For the text-containing cell, return its midpoint in [X, Y] coordinate format. 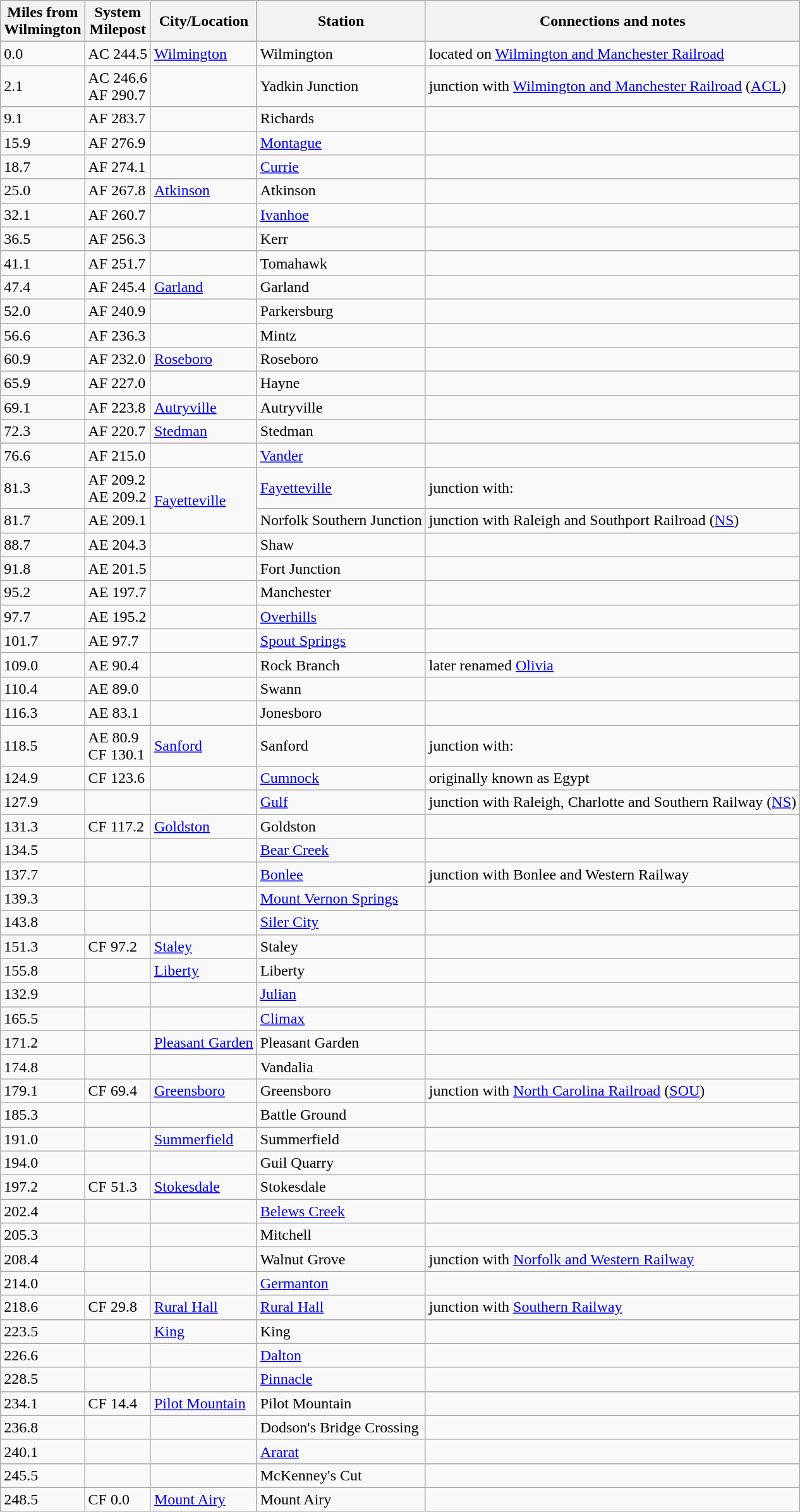
Dodson's Bridge Crossing [341, 1427]
197.2 [43, 1187]
AE 209.1 [118, 521]
Dalton [341, 1355]
Parkersburg [341, 311]
AC 246.6AF 290.7 [118, 86]
Germanton [341, 1283]
234.1 [43, 1403]
AF 215.0 [118, 456]
CF 97.2 [118, 947]
Norfolk Southern Junction [341, 521]
Siler City [341, 922]
41.1 [43, 263]
Richards [341, 119]
AE 195.2 [118, 617]
AE 97.7 [118, 641]
Spout Springs [341, 641]
116.3 [43, 713]
139.3 [43, 898]
214.0 [43, 1283]
CF 0.0 [118, 1499]
47.4 [43, 287]
Mitchell [341, 1235]
junction with Raleigh, Charlotte and Southern Railway (NS) [612, 802]
Ararat [341, 1451]
Montague [341, 143]
AE 197.7 [118, 593]
Connections and notes [612, 21]
171.2 [43, 1043]
Ivanhoe [341, 215]
Mount Vernon Springs [341, 898]
226.6 [43, 1355]
185.3 [43, 1115]
97.7 [43, 617]
SystemMilepost [118, 21]
240.1 [43, 1451]
228.5 [43, 1379]
AF 227.0 [118, 384]
Bear Creek [341, 850]
Shaw [341, 545]
AE 80.9CF 130.1 [118, 746]
127.9 [43, 802]
95.2 [43, 593]
AF 251.7 [118, 263]
Belews Creek [341, 1211]
60.9 [43, 360]
AF 220.7 [118, 432]
Fort Junction [341, 569]
137.7 [43, 874]
Julian [341, 995]
AF 236.3 [118, 336]
191.0 [43, 1139]
Station [341, 21]
109.0 [43, 665]
118.5 [43, 746]
junction with Wilmington and Manchester Railroad (ACL) [612, 86]
155.8 [43, 971]
81.7 [43, 521]
Pinnacle [341, 1379]
AF 267.8 [118, 191]
202.4 [43, 1211]
Climax [341, 1019]
124.9 [43, 778]
Jonesboro [341, 713]
Yadkin Junction [341, 86]
originally known as Egypt [612, 778]
69.1 [43, 408]
CF 69.4 [118, 1091]
AE 204.3 [118, 545]
Miles fromWilmington [43, 21]
Tomahawk [341, 263]
AC 244.5 [118, 54]
65.9 [43, 384]
junction with Norfolk and Western Railway [612, 1259]
174.8 [43, 1067]
91.8 [43, 569]
AF 283.7 [118, 119]
18.7 [43, 167]
Mintz [341, 336]
88.7 [43, 545]
Rock Branch [341, 665]
junction with Southern Railway [612, 1307]
CF 29.8 [118, 1307]
223.5 [43, 1331]
Kerr [341, 239]
AE 83.1 [118, 713]
junction with Raleigh and Southport Railroad (NS) [612, 521]
Gulf [341, 802]
205.3 [43, 1235]
248.5 [43, 1499]
AF 276.9 [118, 143]
179.1 [43, 1091]
131.3 [43, 826]
36.5 [43, 239]
194.0 [43, 1163]
junction with Bonlee and Western Railway [612, 874]
AF 240.9 [118, 311]
0.0 [43, 54]
56.6 [43, 336]
101.7 [43, 641]
236.8 [43, 1427]
32.1 [43, 215]
2.1 [43, 86]
165.5 [43, 1019]
Vandalia [341, 1067]
junction with North Carolina Railroad (SOU) [612, 1091]
151.3 [43, 947]
76.6 [43, 456]
143.8 [43, 922]
Currie [341, 167]
Hayne [341, 384]
81.3 [43, 488]
245.5 [43, 1475]
134.5 [43, 850]
208.4 [43, 1259]
CF 123.6 [118, 778]
AE 201.5 [118, 569]
AF 209.2AE 209.2 [118, 488]
AF 245.4 [118, 287]
Battle Ground [341, 1115]
Vander [341, 456]
AF 260.7 [118, 215]
AF 232.0 [118, 360]
52.0 [43, 311]
Manchester [341, 593]
AF 256.3 [118, 239]
25.0 [43, 191]
later renamed Olivia [612, 665]
AE 89.0 [118, 689]
15.9 [43, 143]
CF 14.4 [118, 1403]
72.3 [43, 432]
218.6 [43, 1307]
AF 274.1 [118, 167]
located on Wilmington and Manchester Railroad [612, 54]
AF 223.8 [118, 408]
Guil Quarry [341, 1163]
Overhills [341, 617]
110.4 [43, 689]
City/Location [203, 21]
McKenney's Cut [341, 1475]
CF 51.3 [118, 1187]
Swann [341, 689]
Cumnock [341, 778]
Walnut Grove [341, 1259]
AE 90.4 [118, 665]
CF 117.2 [118, 826]
9.1 [43, 119]
132.9 [43, 995]
Bonlee [341, 874]
